Return the (x, y) coordinate for the center point of the cell that contains the specified text.  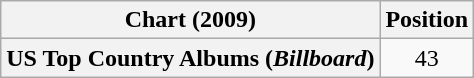
43 (427, 58)
Chart (2009) (190, 20)
US Top Country Albums (Billboard) (190, 58)
Position (427, 20)
